Scan for the cell matching the given text and deliver its [X, Y] coordinate at center. 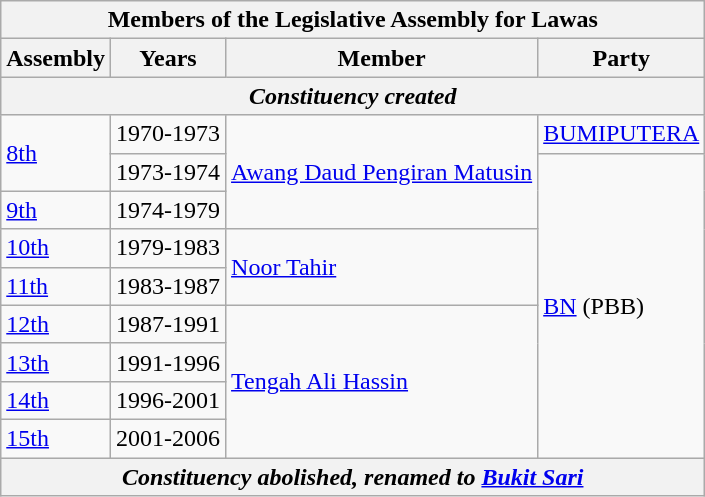
1991-1996 [168, 362]
BUMIPUTERA [622, 134]
13th [56, 362]
Assembly [56, 58]
1983-1987 [168, 286]
1974-1979 [168, 210]
Tengah Ali Hassin [382, 381]
Noor Tahir [382, 267]
8th [56, 153]
1970-1973 [168, 134]
Years [168, 58]
12th [56, 324]
1973-1974 [168, 172]
1996-2001 [168, 400]
1979-1983 [168, 248]
Members of the Legislative Assembly for Lawas [353, 20]
Constituency abolished, renamed to Bukit Sari [353, 477]
Party [622, 58]
Constituency created [353, 96]
1987-1991 [168, 324]
10th [56, 248]
BN (PBB) [622, 305]
14th [56, 400]
9th [56, 210]
2001-2006 [168, 438]
Member [382, 58]
15th [56, 438]
11th [56, 286]
Awang Daud Pengiran Matusin [382, 172]
